For the text-containing cell, return its midpoint in (X, Y) coordinate format. 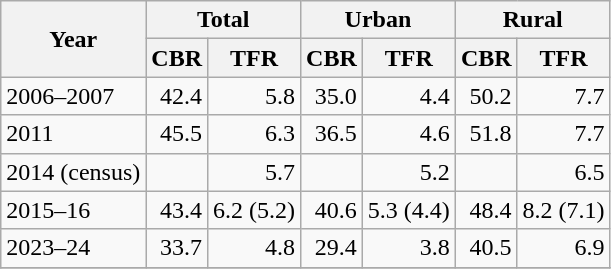
Rural (532, 20)
5.7 (254, 172)
40.5 (486, 248)
42.4 (177, 96)
Urban (378, 20)
5.2 (408, 172)
40.6 (332, 210)
2015–16 (74, 210)
2014 (census) (74, 172)
5.8 (254, 96)
6.2 (5.2) (254, 210)
50.2 (486, 96)
6.5 (564, 172)
2006–2007 (74, 96)
6.9 (564, 248)
Year (74, 39)
3.8 (408, 248)
43.4 (177, 210)
36.5 (332, 134)
4.8 (254, 248)
48.4 (486, 210)
6.3 (254, 134)
51.8 (486, 134)
33.7 (177, 248)
4.4 (408, 96)
8.2 (7.1) (564, 210)
2023–24 (74, 248)
Total (224, 20)
4.6 (408, 134)
45.5 (177, 134)
35.0 (332, 96)
5.3 (4.4) (408, 210)
29.4 (332, 248)
2011 (74, 134)
